From the cell containing the given text, extract its center point as (x, y) coordinate. 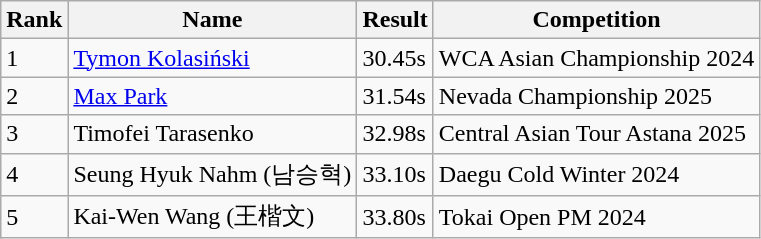
33.80s (395, 218)
Result (395, 20)
31.54s (395, 96)
Max Park (212, 96)
3 (34, 134)
Nevada Championship 2025 (596, 96)
Central Asian Tour Astana 2025 (596, 134)
4 (34, 174)
30.45s (395, 58)
Rank (34, 20)
1 (34, 58)
Competition (596, 20)
Tymon Kolasiński (212, 58)
Tokai Open PM 2024 (596, 218)
WCA Asian Championship 2024 (596, 58)
Daegu Cold Winter 2024 (596, 174)
Seung Hyuk Nahm (남승혁) (212, 174)
Kai-Wen Wang (王楷文) (212, 218)
33.10s (395, 174)
5 (34, 218)
32.98s (395, 134)
2 (34, 96)
Timofei Tarasenko (212, 134)
Name (212, 20)
